Output the [X, Y] coordinate of the center of the cell containing the given text.  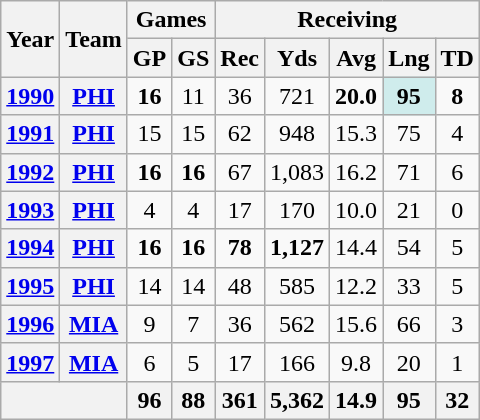
0 [457, 210]
8 [457, 96]
Avg [356, 58]
1,127 [298, 248]
20 [409, 362]
75 [409, 134]
9 [149, 324]
78 [240, 248]
Team [94, 39]
TD [457, 58]
21 [409, 210]
1 [457, 362]
170 [298, 210]
10.0 [356, 210]
15.6 [356, 324]
Lng [409, 58]
1997 [30, 362]
16.2 [356, 172]
88 [194, 400]
585 [298, 286]
32 [457, 400]
48 [240, 286]
721 [298, 96]
166 [298, 362]
14.4 [356, 248]
948 [298, 134]
1995 [30, 286]
9.8 [356, 362]
1994 [30, 248]
GP [149, 58]
67 [240, 172]
Year [30, 39]
1990 [30, 96]
1991 [30, 134]
361 [240, 400]
3 [457, 324]
14.9 [356, 400]
1,083 [298, 172]
62 [240, 134]
Games [170, 20]
1993 [30, 210]
562 [298, 324]
15.3 [356, 134]
33 [409, 286]
5,362 [298, 400]
1992 [30, 172]
7 [194, 324]
Yds [298, 58]
20.0 [356, 96]
Receiving [348, 20]
54 [409, 248]
12.2 [356, 286]
1996 [30, 324]
96 [149, 400]
11 [194, 96]
66 [409, 324]
Rec [240, 58]
GS [194, 58]
71 [409, 172]
